Provide the (x, y) coordinate of the cell's center where the given text is located.  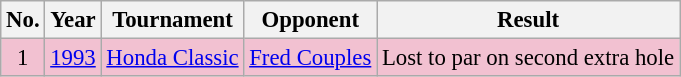
Honda Classic (172, 58)
Year (73, 20)
1 (23, 58)
Fred Couples (310, 58)
Result (528, 20)
No. (23, 20)
Tournament (172, 20)
Lost to par on second extra hole (528, 58)
1993 (73, 58)
Opponent (310, 20)
